Pinpoint the cell where the given text exists, returning its [x, y] midpoint coordinate. 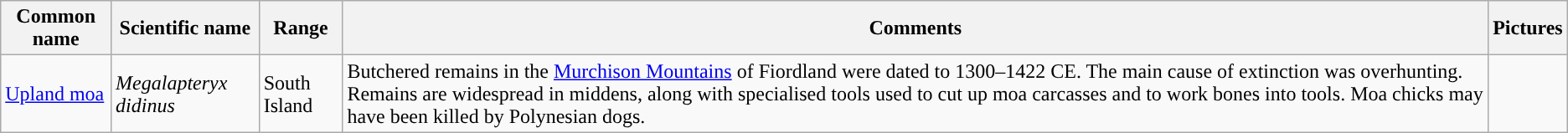
Upland moa [56, 94]
Scientific name [186, 28]
Megalapteryx didinus [186, 94]
South Island [301, 94]
Pictures [1528, 28]
Common name [56, 28]
Range [301, 28]
Comments [916, 28]
